Return [x, y] of the center of cell containing provided text 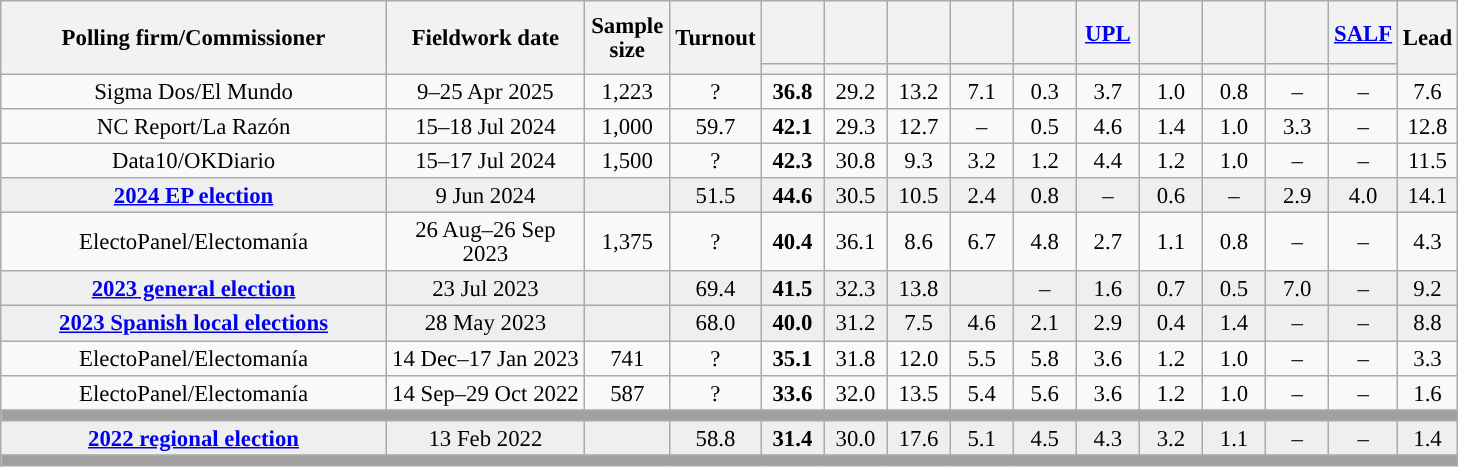
Polling firm/Commissioner [194, 38]
2024 EP election [194, 196]
36.1 [856, 242]
9–25 Apr 2025 [485, 92]
Fieldwork date [485, 38]
30.8 [856, 162]
15–18 Jul 2024 [485, 126]
NC Report/La Razón [194, 126]
40.4 [792, 242]
14.1 [1428, 196]
40.0 [792, 324]
8.6 [918, 242]
68.0 [716, 324]
7.5 [918, 324]
31.8 [856, 358]
32.0 [856, 392]
31.4 [792, 438]
0.4 [1170, 324]
Sample size [627, 38]
5.8 [1044, 358]
2022 regional election [194, 438]
41.5 [792, 290]
13 Feb 2022 [485, 438]
5.5 [982, 358]
23 Jul 2023 [485, 290]
4.5 [1044, 438]
UPL [1108, 32]
10.5 [918, 196]
11.5 [1428, 162]
587 [627, 392]
741 [627, 358]
14 Dec–17 Jan 2023 [485, 358]
2.1 [1044, 324]
29.3 [856, 126]
4.4 [1108, 162]
SALF [1364, 32]
4.0 [1364, 196]
2.4 [982, 196]
28 May 2023 [485, 324]
Sigma Dos/El Mundo [194, 92]
36.8 [792, 92]
0.3 [1044, 92]
13.5 [918, 392]
0.7 [1170, 290]
42.1 [792, 126]
Lead [1428, 38]
30.0 [856, 438]
5.1 [982, 438]
8.8 [1428, 324]
9 Jun 2024 [485, 196]
2023 general election [194, 290]
Turnout [716, 38]
1,000 [627, 126]
9.2 [1428, 290]
59.7 [716, 126]
33.6 [792, 392]
7.0 [1298, 290]
12.0 [918, 358]
13.2 [918, 92]
5.4 [982, 392]
9.3 [918, 162]
0.6 [1170, 196]
7.6 [1428, 92]
6.7 [982, 242]
2.7 [1108, 242]
Data10/OKDiario [194, 162]
13.8 [918, 290]
42.3 [792, 162]
44.6 [792, 196]
31.2 [856, 324]
5.6 [1044, 392]
17.6 [918, 438]
14 Sep–29 Oct 2022 [485, 392]
2023 Spanish local elections [194, 324]
12.7 [918, 126]
1,223 [627, 92]
15–17 Jul 2024 [485, 162]
1,500 [627, 162]
69.4 [716, 290]
32.3 [856, 290]
12.8 [1428, 126]
3.7 [1108, 92]
58.8 [716, 438]
29.2 [856, 92]
1,375 [627, 242]
4.8 [1044, 242]
30.5 [856, 196]
7.1 [982, 92]
26 Aug–26 Sep 2023 [485, 242]
51.5 [716, 196]
35.1 [792, 358]
